Return [x, y] of the center of cell containing provided text 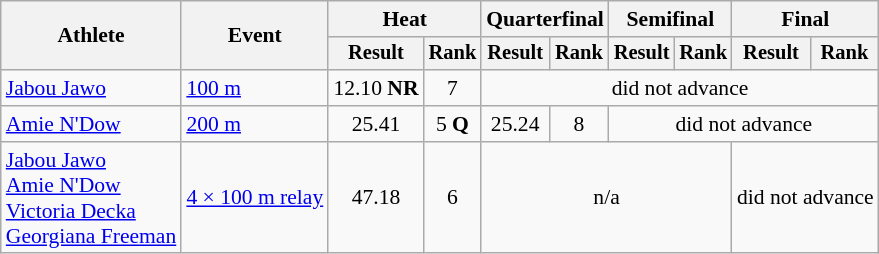
7 [453, 88]
Semifinal [670, 19]
25.41 [376, 124]
Heat [404, 19]
100 m [254, 88]
Event [254, 36]
12.10 NR [376, 88]
6 [453, 198]
Jabou JawoAmie N'DowVictoria DeckaGeorgiana Freeman [92, 198]
Amie N'Dow [92, 124]
4 × 100 m relay [254, 198]
5 Q [453, 124]
200 m [254, 124]
8 [579, 124]
Final [806, 19]
n/a [606, 198]
Athlete [92, 36]
Quarterfinal [545, 19]
Jabou Jawo [92, 88]
25.24 [515, 124]
47.18 [376, 198]
